For the text-containing cell, return its midpoint in [x, y] coordinate format. 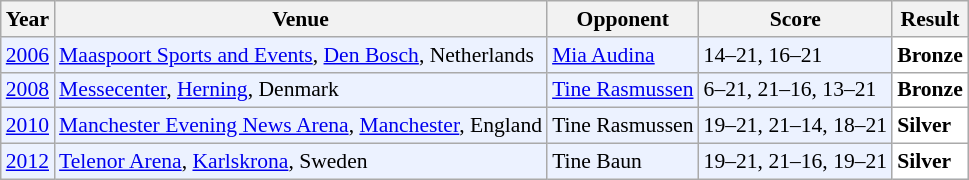
Maaspoort Sports and Events, Den Bosch, Netherlands [300, 55]
Manchester Evening News Arena, Manchester, England [300, 126]
Year [28, 19]
2006 [28, 55]
14–21, 16–21 [796, 55]
19–21, 21–16, 19–21 [796, 162]
Telenor Arena, Karlskrona, Sweden [300, 162]
Mia Audina [622, 55]
2012 [28, 162]
Opponent [622, 19]
2008 [28, 90]
Result [930, 19]
Messecenter, Herning, Denmark [300, 90]
Score [796, 19]
Tine Baun [622, 162]
6–21, 21–16, 13–21 [796, 90]
Venue [300, 19]
19–21, 21–14, 18–21 [796, 126]
2010 [28, 126]
